Provide the (x, y) coordinate of the cell's center where the given text is located.  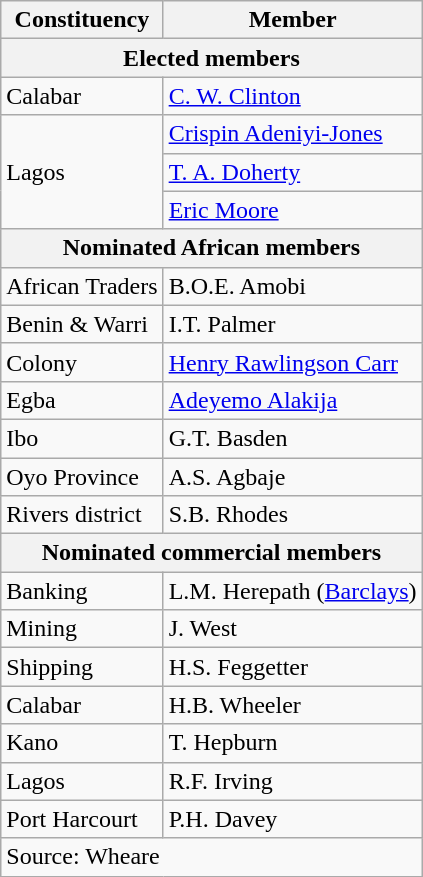
C. W. Clinton (292, 96)
Source: Wheare (212, 857)
Egba (82, 400)
Henry Rawlingson Carr (292, 362)
Mining (82, 629)
Ibo (82, 438)
A.S. Agbaje (292, 477)
Adeyemo Alakija (292, 400)
Oyo Province (82, 477)
Colony (82, 362)
S.B. Rhodes (292, 515)
Constituency (82, 20)
H.S. Feggetter (292, 667)
B.O.E. Amobi (292, 286)
Banking (82, 591)
Shipping (82, 667)
Crispin Adeniyi-Jones (292, 134)
T. Hepburn (292, 743)
Kano (82, 743)
P.H. Davey (292, 819)
H.B. Wheeler (292, 705)
Nominated commercial members (212, 553)
I.T. Palmer (292, 324)
African Traders (82, 286)
Nominated African members (212, 248)
L.M. Herepath (Barclays) (292, 591)
J. West (292, 629)
Rivers district (82, 515)
Member (292, 20)
R.F. Irving (292, 781)
Benin & Warri (82, 324)
Elected members (212, 58)
Port Harcourt (82, 819)
T. A. Doherty (292, 172)
G.T. Basden (292, 438)
Eric Moore (292, 210)
